Identify which cell holds the provided text, then report its (X, Y) central coordinate. 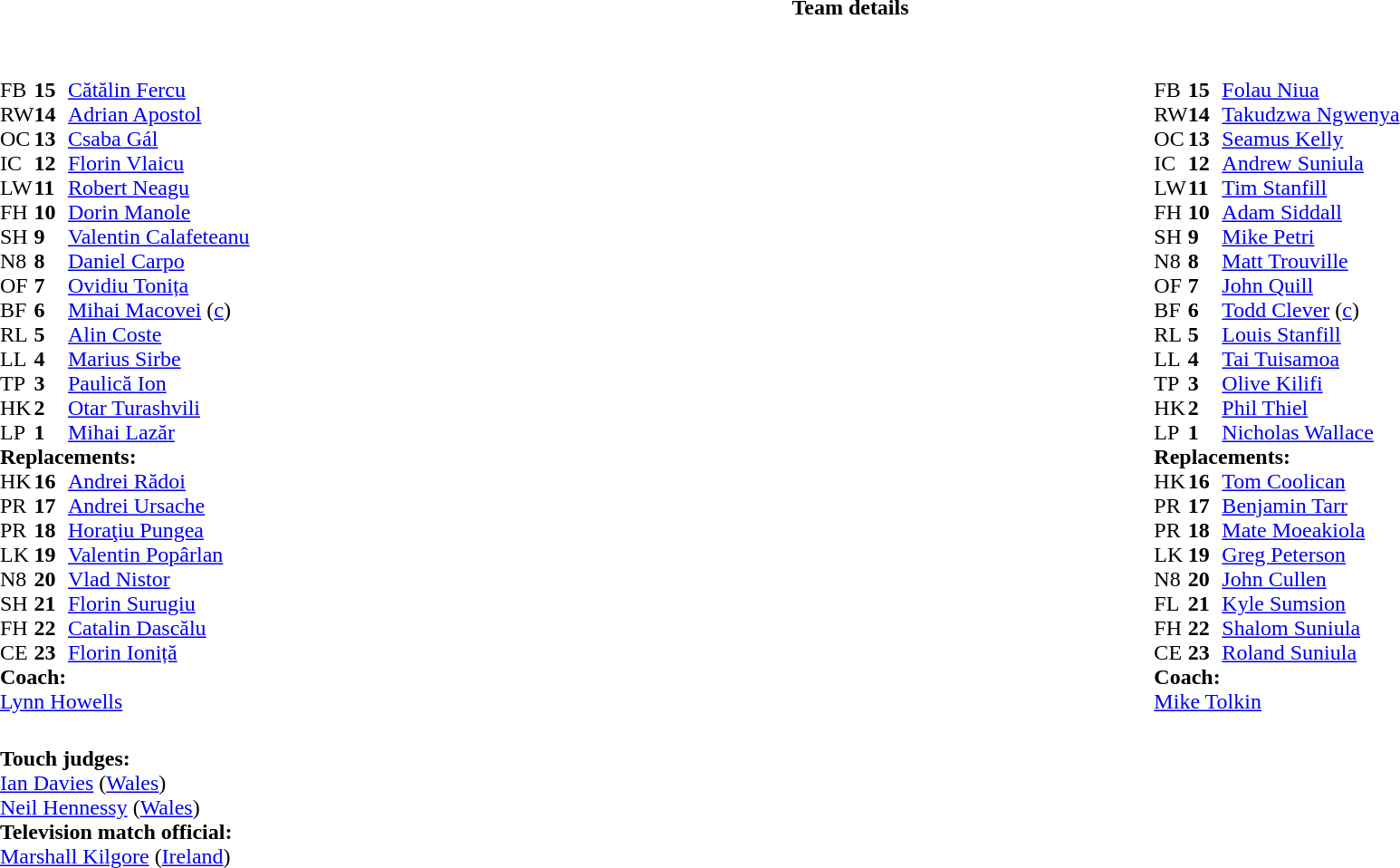
Folau Niua (1310, 91)
Vlad Nistor (159, 580)
Roland Suniula (1310, 652)
Mate Moeakiola (1310, 531)
Cătălin Fercu (159, 91)
FL (1171, 603)
Valentin Calafeteanu (159, 237)
Mike Tolkin (1277, 701)
Mike Petri (1310, 237)
Ovidiu Tonița (159, 286)
Mihai Lazăr (159, 433)
Seamus Kelly (1310, 140)
Takudzwa Ngwenya (1310, 114)
Adrian Apostol (159, 114)
Olive Kilifi (1310, 384)
Florin Ioniță (159, 652)
Adam Siddall (1310, 212)
Tom Coolican (1310, 482)
Nicholas Wallace (1310, 433)
Horaţiu Pungea (159, 531)
Andrei Rădoi (159, 482)
Florin Vlaicu (159, 163)
Kyle Sumsion (1310, 603)
Csaba Gál (159, 140)
Otar Turashvili (159, 408)
Dorin Manole (159, 212)
Marius Sirbe (159, 359)
Greg Peterson (1310, 555)
Lynn Howells (125, 701)
Valentin Popârlan (159, 555)
Mihai Macovei (c) (159, 310)
Louis Stanfill (1310, 335)
John Quill (1310, 286)
Tim Stanfill (1310, 188)
Andrew Suniula (1310, 163)
Shalom Suniula (1310, 629)
Benjamin Tarr (1310, 506)
Daniel Carpo (159, 261)
Andrei Ursache (159, 506)
Tai Tuisamoa (1310, 359)
Catalin Dascălu (159, 629)
Phil Thiel (1310, 408)
Matt Trouville (1310, 261)
Todd Clever (c) (1310, 310)
Robert Neagu (159, 188)
Florin Surugiu (159, 603)
Alin Coste (159, 335)
Paulică Ion (159, 384)
John Cullen (1310, 580)
